Provide the (X, Y) coordinate of the cell's center where the given text is located.  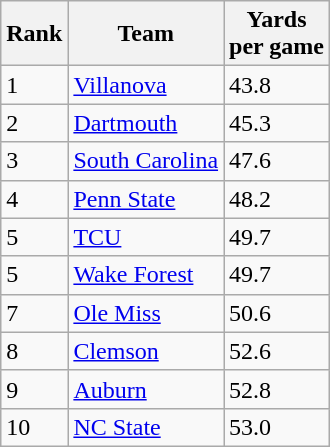
52.6 (277, 351)
Ole Miss (146, 313)
South Carolina (146, 161)
50.6 (277, 313)
3 (34, 161)
Rank (34, 34)
Team (146, 34)
Yardsper game (277, 34)
4 (34, 199)
Clemson (146, 351)
48.2 (277, 199)
9 (34, 389)
47.6 (277, 161)
43.8 (277, 85)
53.0 (277, 427)
1 (34, 85)
Villanova (146, 85)
Auburn (146, 389)
52.8 (277, 389)
NC State (146, 427)
45.3 (277, 123)
TCU (146, 237)
Penn State (146, 199)
8 (34, 351)
2 (34, 123)
7 (34, 313)
Dartmouth (146, 123)
10 (34, 427)
Wake Forest (146, 275)
